Detect which cell encompasses the target text, then output its (x, y) center coordinate. 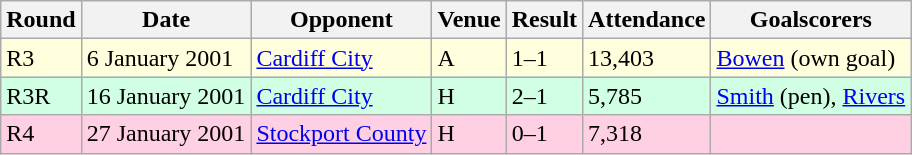
R3R (41, 96)
Venue (469, 20)
6 January 2001 (166, 58)
Bowen (own goal) (811, 58)
5,785 (647, 96)
2–1 (544, 96)
16 January 2001 (166, 96)
13,403 (647, 58)
Smith (pen), Rivers (811, 96)
R3 (41, 58)
1–1 (544, 58)
A (469, 58)
Date (166, 20)
Opponent (342, 20)
7,318 (647, 134)
Round (41, 20)
27 January 2001 (166, 134)
Attendance (647, 20)
0–1 (544, 134)
R4 (41, 134)
Goalscorers (811, 20)
Stockport County (342, 134)
Result (544, 20)
